Search for the cell housing the specified text and yield its [x, y] center coordinate. 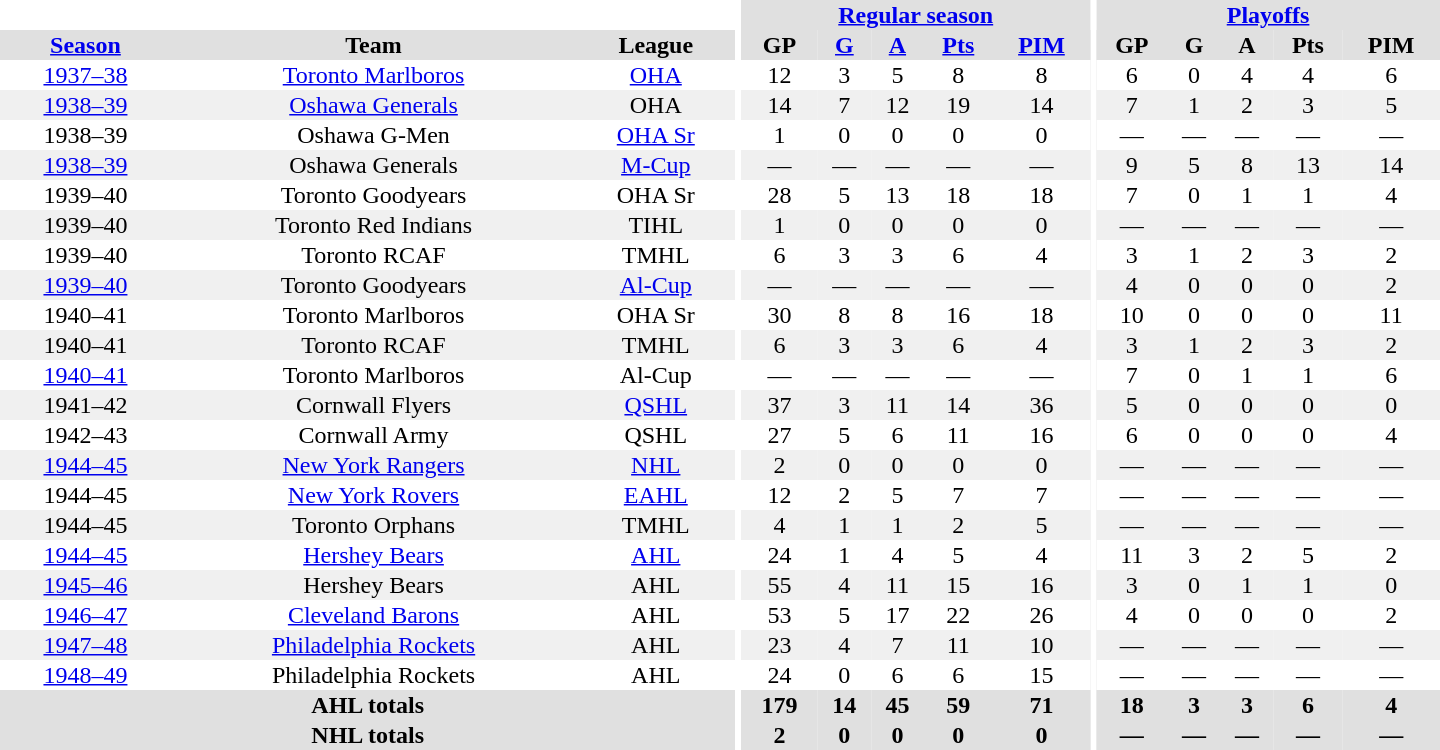
Cornwall Flyers [374, 405]
19 [958, 105]
Cleveland Barons [374, 615]
55 [780, 585]
TIHL [656, 225]
23 [780, 645]
New York Rangers [374, 465]
New York Rovers [374, 495]
1942–43 [86, 435]
36 [1042, 405]
1941–42 [86, 405]
1945–46 [86, 585]
NHL totals [368, 735]
9 [1132, 165]
179 [780, 705]
Oshawa G-Men [374, 135]
M-Cup [656, 165]
1937–38 [86, 75]
Cornwall Army [374, 435]
Toronto Orphans [374, 525]
AHL totals [368, 705]
30 [780, 315]
53 [780, 615]
22 [958, 615]
Toronto Red Indians [374, 225]
Team [374, 45]
71 [1042, 705]
45 [898, 705]
1947–48 [86, 645]
NHL [656, 465]
28 [780, 195]
Season [86, 45]
Regular season [916, 15]
Playoffs [1268, 15]
37 [780, 405]
26 [1042, 615]
59 [958, 705]
1946–47 [86, 615]
League [656, 45]
1948–49 [86, 675]
27 [780, 435]
17 [898, 615]
EAHL [656, 495]
